Locate the cell with the specified text and output its [x, y] center coordinate. 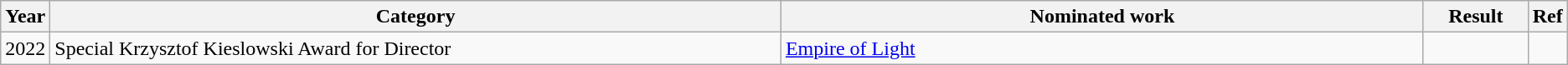
2022 [25, 48]
Category [415, 17]
Empire of Light [1102, 48]
Special Krzysztof Kieslowski Award for Director [415, 48]
Result [1476, 17]
Year [25, 17]
Nominated work [1102, 17]
Ref [1548, 17]
